For the text-containing cell, return its midpoint in [x, y] coordinate format. 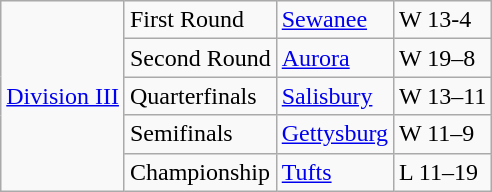
Sewanee [334, 20]
Tufts [334, 172]
Semifinals [200, 134]
Gettysburg [334, 134]
Second Round [200, 58]
W 19–8 [442, 58]
First Round [200, 20]
L 11–19 [442, 172]
Championship [200, 172]
W 11–9 [442, 134]
Division III [63, 96]
W 13–11 [442, 96]
Aurora [334, 58]
W 13-4 [442, 20]
Quarterfinals [200, 96]
Salisbury [334, 96]
